Capture the cell that displays the provided text and extract its [x, y] central coordinate. 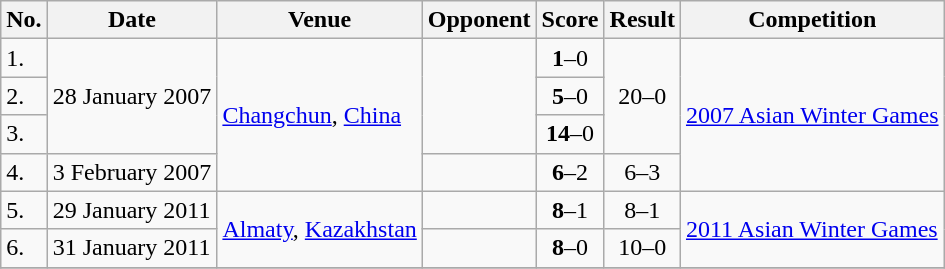
2007 Asian Winter Games [812, 115]
6–2 [570, 172]
2011 Asian Winter Games [812, 229]
Score [570, 20]
Almaty, Kazakhstan [320, 229]
10–0 [642, 248]
20–0 [642, 96]
6. [24, 248]
29 January 2011 [132, 210]
Date [132, 20]
28 January 2007 [132, 96]
4. [24, 172]
3 February 2007 [132, 172]
1–0 [570, 58]
6–3 [642, 172]
14–0 [570, 134]
No. [24, 20]
Changchun, China [320, 115]
31 January 2011 [132, 248]
Competition [812, 20]
2. [24, 96]
Result [642, 20]
3. [24, 134]
5. [24, 210]
8–0 [570, 248]
5–0 [570, 96]
1. [24, 58]
Venue [320, 20]
Opponent [479, 20]
